Return the [X, Y] coordinate for the center point of the cell that contains the specified text.  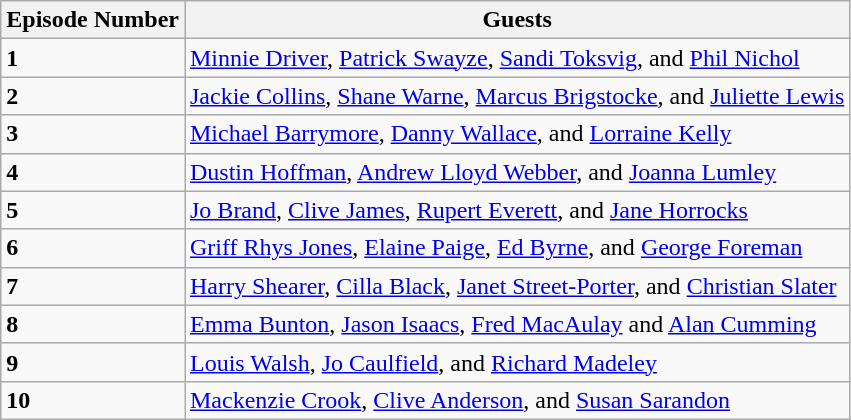
Jo Brand, Clive James, Rupert Everett, and Jane Horrocks [516, 210]
Jackie Collins, Shane Warne, Marcus Brigstocke, and Juliette Lewis [516, 96]
5 [93, 210]
7 [93, 286]
Emma Bunton, Jason Isaacs, Fred MacAulay and Alan Cumming [516, 324]
Minnie Driver, Patrick Swayze, Sandi Toksvig, and Phil Nichol [516, 58]
Mackenzie Crook, Clive Anderson, and Susan Sarandon [516, 400]
Episode Number [93, 20]
3 [93, 134]
4 [93, 172]
10 [93, 400]
Louis Walsh, Jo Caulfield, and Richard Madeley [516, 362]
Griff Rhys Jones, Elaine Paige, Ed Byrne, and George Foreman [516, 248]
2 [93, 96]
Guests [516, 20]
Michael Barrymore, Danny Wallace, and Lorraine Kelly [516, 134]
9 [93, 362]
Dustin Hoffman, Andrew Lloyd Webber, and Joanna Lumley [516, 172]
6 [93, 248]
1 [93, 58]
Harry Shearer, Cilla Black, Janet Street-Porter, and Christian Slater [516, 286]
8 [93, 324]
